Return [x, y] of the center of cell containing provided text 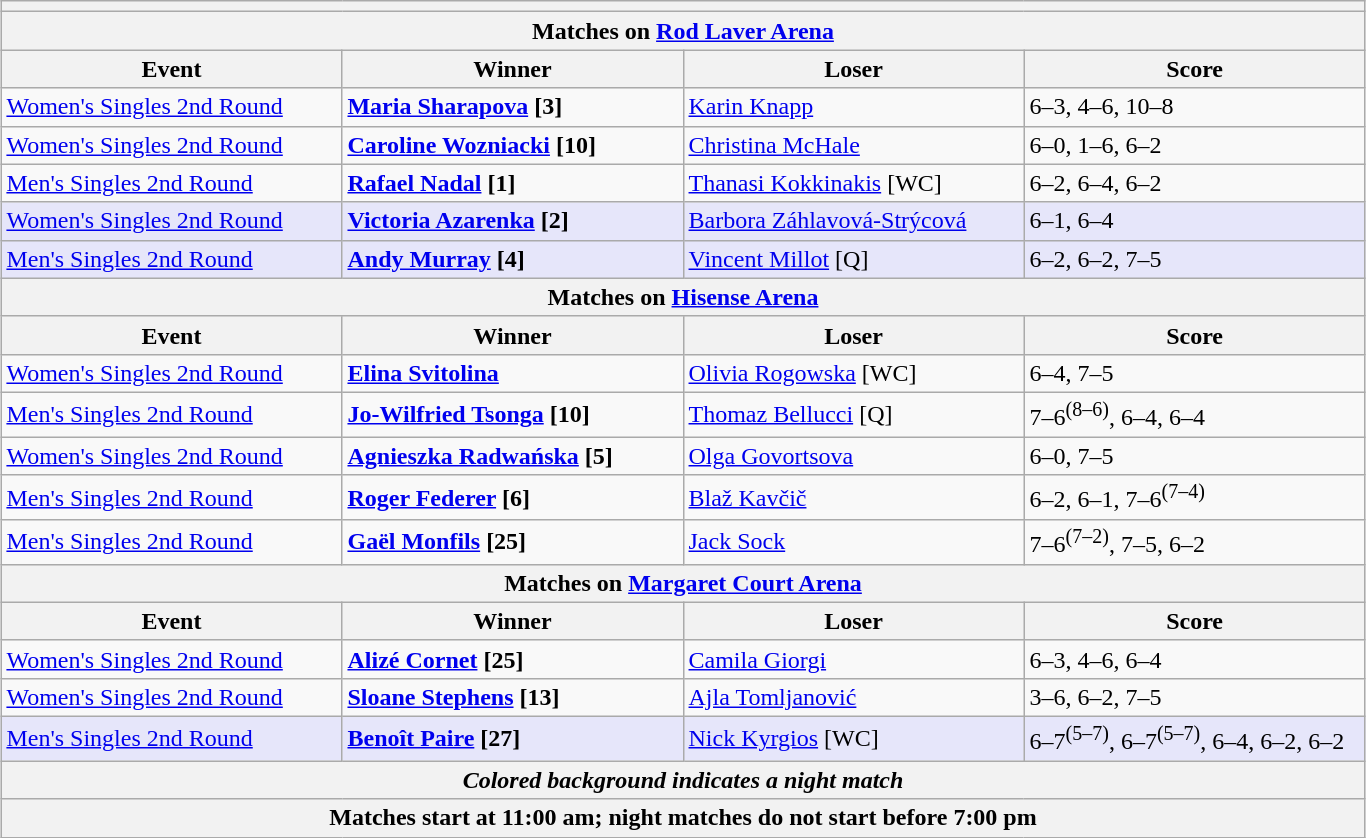
Ajla Tomljanović [854, 697]
Vincent Millot [Q] [854, 259]
7–6(7–2), 7–5, 6–2 [1194, 542]
6–4, 7–5 [1194, 373]
Gaël Monfils [25] [512, 542]
6–2, 6–2, 7–5 [1194, 259]
Blaž Kavčič [854, 498]
Matches start at 11:00 am; night matches do not start before 7:00 pm [683, 818]
Victoria Azarenka [2] [512, 221]
6–0, 1–6, 6–2 [1194, 145]
6–7(5–7), 6–7(5–7), 6–4, 6–2, 6–2 [1194, 738]
Karin Knapp [854, 107]
7–6(8–6), 6–4, 6–4 [1194, 414]
Alizé Cornet [25] [512, 659]
3–6, 6–2, 7–5 [1194, 697]
Matches on Hisense Arena [683, 297]
Nick Kyrgios [WC] [854, 738]
Colored background indicates a night match [683, 780]
6–3, 4–6, 10–8 [1194, 107]
Andy Murray [4] [512, 259]
Olivia Rogowska [WC] [854, 373]
Maria Sharapova [3] [512, 107]
6–2, 6–1, 7–6(7–4) [1194, 498]
Caroline Wozniacki [10] [512, 145]
Matches on Margaret Court Arena [683, 583]
Olga Govortsova [854, 456]
Roger Federer [6] [512, 498]
Benoît Paire [27] [512, 738]
6–0, 7–5 [1194, 456]
Jo-Wilfried Tsonga [10] [512, 414]
Rafael Nadal [1] [512, 183]
Sloane Stephens [13] [512, 697]
6–3, 4–6, 6–4 [1194, 659]
Thanasi Kokkinakis [WC] [854, 183]
Jack Sock [854, 542]
Christina McHale [854, 145]
Matches on Rod Laver Arena [683, 31]
Barbora Záhlavová-Strýcová [854, 221]
6–2, 6–4, 6–2 [1194, 183]
Thomaz Bellucci [Q] [854, 414]
6–1, 6–4 [1194, 221]
Agnieszka Radwańska [5] [512, 456]
Elina Svitolina [512, 373]
Camila Giorgi [854, 659]
